For the text-containing cell, return its midpoint in [x, y] coordinate format. 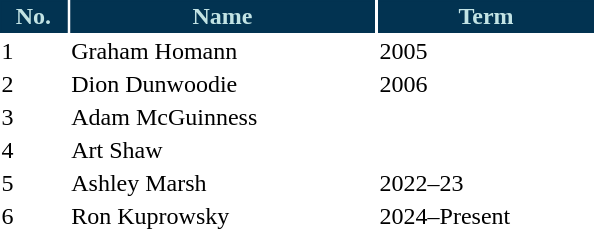
No. [34, 16]
Art Shaw [222, 150]
Adam McGuinness [222, 117]
Graham Homann [222, 51]
2006 [486, 84]
Name [222, 16]
5 [34, 183]
1 [34, 51]
Ashley Marsh [222, 183]
2005 [486, 51]
3 [34, 117]
2 [34, 84]
2022–23 [486, 183]
Dion Dunwoodie [222, 84]
Term [486, 16]
4 [34, 150]
